For the text-containing cell, return its midpoint in [x, y] coordinate format. 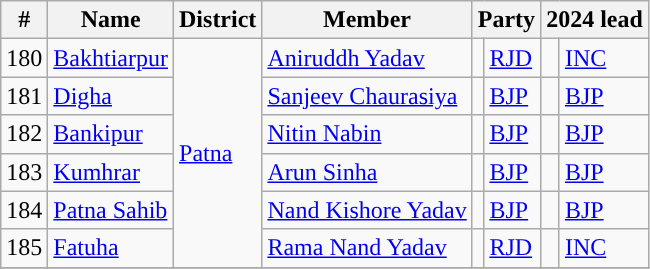
Fatuha [111, 248]
183 [24, 172]
Bankipur [111, 134]
Patna Sahib [111, 210]
185 [24, 248]
Digha [111, 96]
Name [111, 20]
Nand Kishore Yadav [367, 210]
Kumhrar [111, 172]
184 [24, 210]
# [24, 20]
Member [367, 20]
182 [24, 134]
Arun Sinha [367, 172]
2024 lead [595, 20]
180 [24, 58]
181 [24, 96]
Party [506, 20]
Nitin Nabin [367, 134]
Rama Nand Yadav [367, 248]
Bakhtiarpur [111, 58]
Aniruddh Yadav [367, 58]
District [218, 20]
Patna [218, 153]
Sanjeev Chaurasiya [367, 96]
